Return [x, y] of the center of cell containing provided text 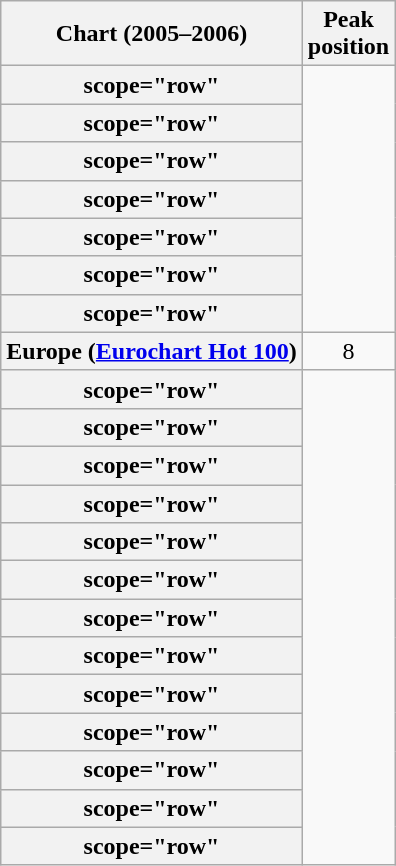
Europe (Eurochart Hot 100) [152, 351]
Peakposition [348, 34]
Chart (2005–2006) [152, 34]
8 [348, 351]
